Determine the (x, y) coordinate at the center of the cell enclosing the given text.  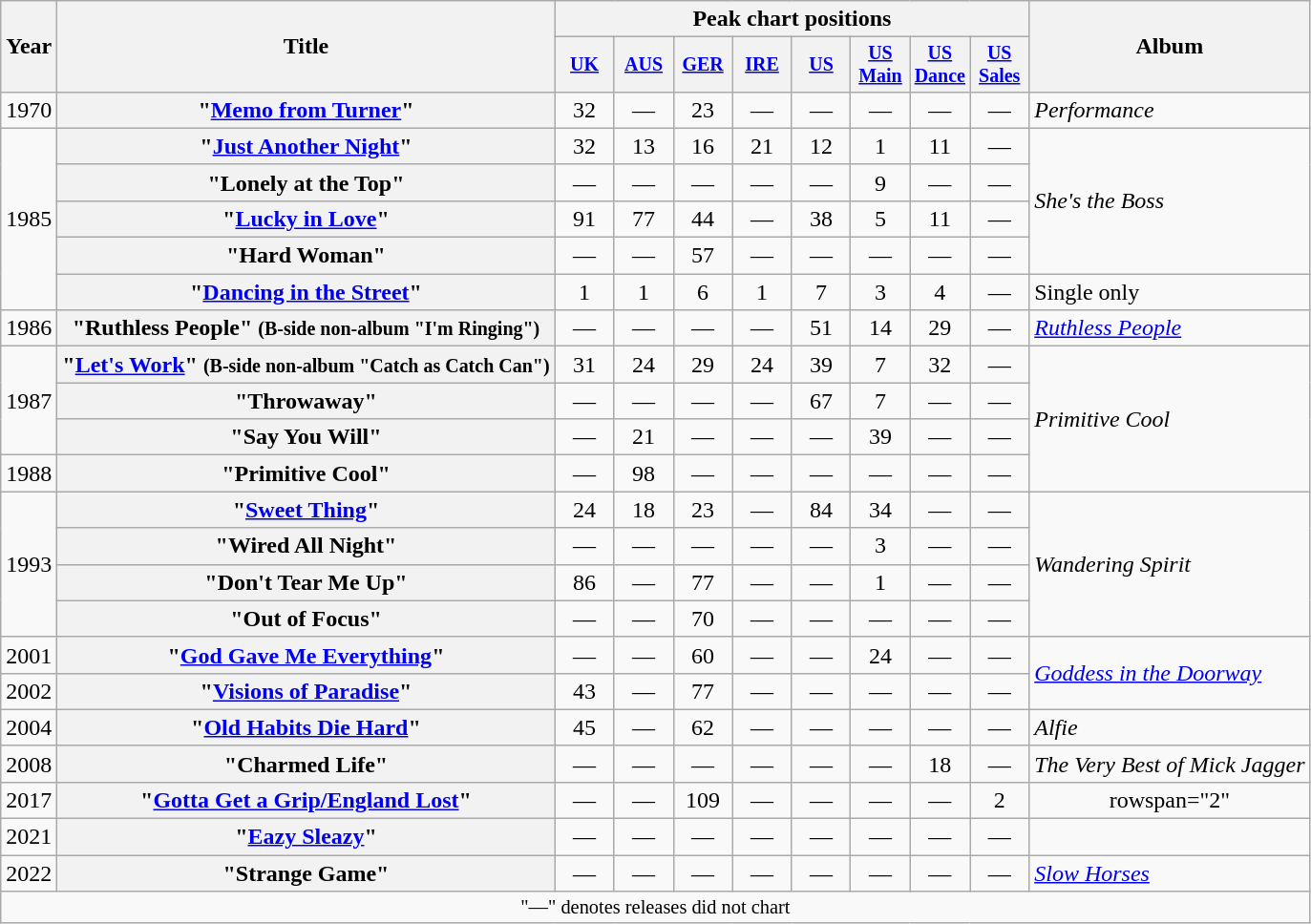
91 (584, 219)
2001 (29, 655)
AUS (644, 65)
45 (584, 727)
Performance (1170, 110)
2008 (29, 764)
Wandering Spirit (1170, 564)
"Wired All Night" (306, 546)
14 (880, 328)
9 (880, 182)
2004 (29, 727)
She's the Boss (1170, 200)
2022 (29, 873)
"Visions of Paradise" (306, 691)
Single only (1170, 292)
GER (703, 65)
US (821, 65)
70 (703, 619)
"Gotta Get a Grip/England Lost" (306, 800)
44 (703, 219)
Album (1170, 47)
2002 (29, 691)
Peak chart positions (793, 19)
1987 (29, 401)
1986 (29, 328)
98 (644, 473)
"Primitive Cool" (306, 473)
USDance (940, 65)
"Strange Game" (306, 873)
Ruthless People (1170, 328)
1985 (29, 219)
5 (880, 219)
IRE (762, 65)
"Let's Work" (B-side non-album "Catch as Catch Can") (306, 365)
The Very Best of Mick Jagger (1170, 764)
67 (821, 401)
"Charmed Life" (306, 764)
rowspan="2" (1170, 800)
"Don't Tear Me Up" (306, 582)
Primitive Cool (1170, 419)
"God Gave Me Everything" (306, 655)
"Old Habits Die Hard" (306, 727)
"Just Another Night" (306, 146)
"Sweet Thing" (306, 510)
Slow Horses (1170, 873)
43 (584, 691)
USSales (1000, 65)
Alfie (1170, 727)
86 (584, 582)
12 (821, 146)
"Memo from Turner" (306, 110)
16 (703, 146)
2017 (29, 800)
"Ruthless People" (B-side non-album "I'm Ringing") (306, 328)
Year (29, 47)
34 (880, 510)
2021 (29, 837)
"Lucky in Love" (306, 219)
4 (940, 292)
Title (306, 47)
60 (703, 655)
6 (703, 292)
13 (644, 146)
Goddess in the Doorway (1170, 673)
"Say You Will" (306, 437)
57 (703, 256)
"Hard Woman" (306, 256)
"Out of Focus" (306, 619)
84 (821, 510)
1993 (29, 564)
"Dancing in the Street" (306, 292)
"Lonely at the Top" (306, 182)
62 (703, 727)
"Throwaway" (306, 401)
51 (821, 328)
"—" denotes releases did not chart (655, 908)
38 (821, 219)
"Eazy Sleazy" (306, 837)
2 (1000, 800)
109 (703, 800)
UK (584, 65)
USMain (880, 65)
1988 (29, 473)
1970 (29, 110)
31 (584, 365)
